Return the [x, y] coordinate for the center point of the cell that contains the specified text.  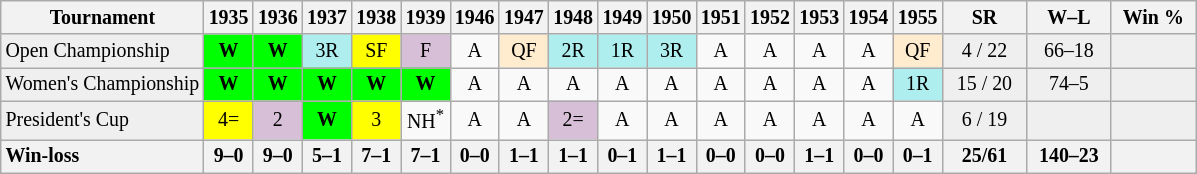
4= [228, 120]
140–23 [1069, 156]
Tournament [102, 18]
2= [572, 120]
1954 [868, 18]
Win-loss [102, 156]
1953 [820, 18]
F [426, 50]
1955 [918, 18]
SF [376, 50]
1939 [426, 18]
SR [984, 18]
Win % [1153, 18]
25/61 [984, 156]
1952 [770, 18]
2R [572, 50]
1951 [720, 18]
1947 [524, 18]
74–5 [1069, 84]
W–L [1069, 18]
1938 [376, 18]
1950 [672, 18]
Women's Championship [102, 84]
Open Championship [102, 50]
66–18 [1069, 50]
1937 [326, 18]
1946 [474, 18]
3 [376, 120]
1935 [228, 18]
4 / 22 [984, 50]
President's Cup [102, 120]
1948 [572, 18]
15 / 20 [984, 84]
6 / 19 [984, 120]
5–1 [326, 156]
1949 [622, 18]
NH* [426, 120]
1936 [278, 18]
2 [278, 120]
